Search for the cell housing the specified text and yield its (x, y) center coordinate. 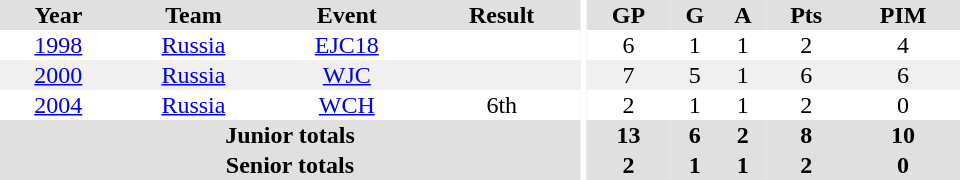
10 (903, 135)
2004 (58, 105)
Event (346, 15)
Pts (806, 15)
4 (903, 45)
13 (628, 135)
EJC18 (346, 45)
Year (58, 15)
Team (194, 15)
WJC (346, 75)
GP (628, 15)
G (695, 15)
PIM (903, 15)
8 (806, 135)
Result (501, 15)
WCH (346, 105)
7 (628, 75)
2000 (58, 75)
Junior totals (290, 135)
5 (695, 75)
6th (501, 105)
A (744, 15)
Senior totals (290, 165)
1998 (58, 45)
